Return the [x, y] coordinate for the center point of the cell that contains the specified text.  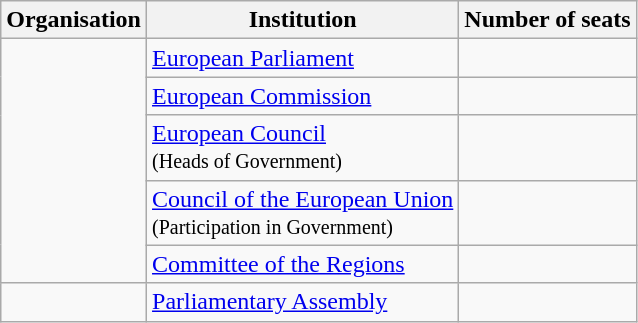
European Parliament [303, 58]
Organisation [74, 20]
European Commission [303, 96]
Number of seats [548, 20]
Council of the European Union(Participation in Government) [303, 212]
European Council(Heads of Government) [303, 148]
Parliamentary Assembly [303, 302]
Committee of the Regions [303, 264]
Institution [303, 20]
